Determine the (X, Y) coordinate at the center of the cell enclosing the given text.  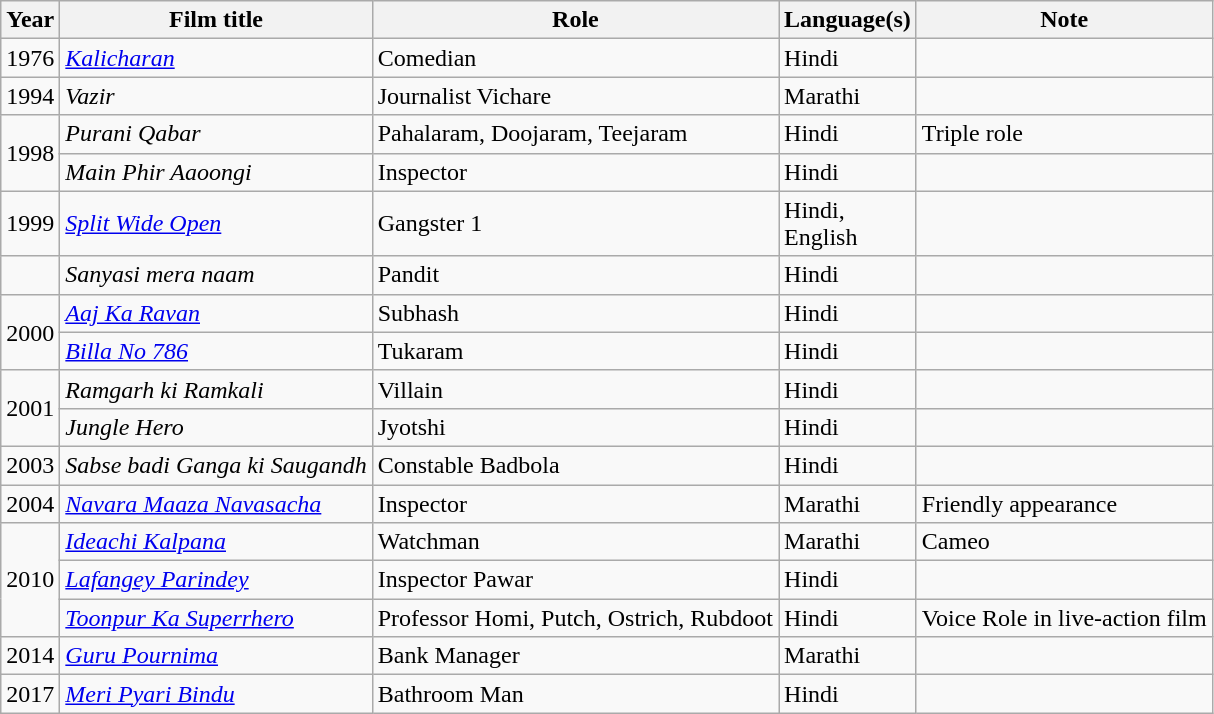
1994 (30, 96)
1999 (30, 224)
2014 (30, 656)
Sanyasi mera naam (216, 275)
Pandit (575, 275)
2010 (30, 580)
Film title (216, 20)
Gangster 1 (575, 224)
Split Wide Open (216, 224)
Watchman (575, 542)
Sabse badi Ganga ki Saugandh (216, 465)
Navara Maaza Navasacha (216, 503)
Tukaram (575, 351)
Purani Qabar (216, 134)
2003 (30, 465)
Hindi, English (848, 224)
Subhash (575, 313)
Journalist Vichare (575, 96)
Language(s) (848, 20)
2000 (30, 332)
Triple role (1064, 134)
2001 (30, 408)
Guru Pournima (216, 656)
Aaj Ka Ravan (216, 313)
Ramgarh ki Ramkali (216, 389)
Ideachi Kalpana (216, 542)
Comedian (575, 58)
Kalicharan (216, 58)
Jyotshi (575, 427)
Friendly appearance (1064, 503)
Toonpur Ka Superrhero (216, 618)
Main Phir Aaoongi (216, 172)
Lafangey Parindey (216, 580)
Constable Badbola (575, 465)
Villain (575, 389)
Voice Role in live-action film (1064, 618)
Cameo (1064, 542)
Bathroom Man (575, 694)
Role (575, 20)
Inspector Pawar (575, 580)
Year (30, 20)
2004 (30, 503)
Meri Pyari Bindu (216, 694)
Professor Homi, Putch, Ostrich, Rubdoot (575, 618)
1976 (30, 58)
Billa No 786 (216, 351)
Note (1064, 20)
Jungle Hero (216, 427)
1998 (30, 153)
2017 (30, 694)
Bank Manager (575, 656)
Vazir (216, 96)
Pahalaram, Doojaram, Teejaram (575, 134)
